Output the [X, Y] coordinate of the center of the cell containing the given text.  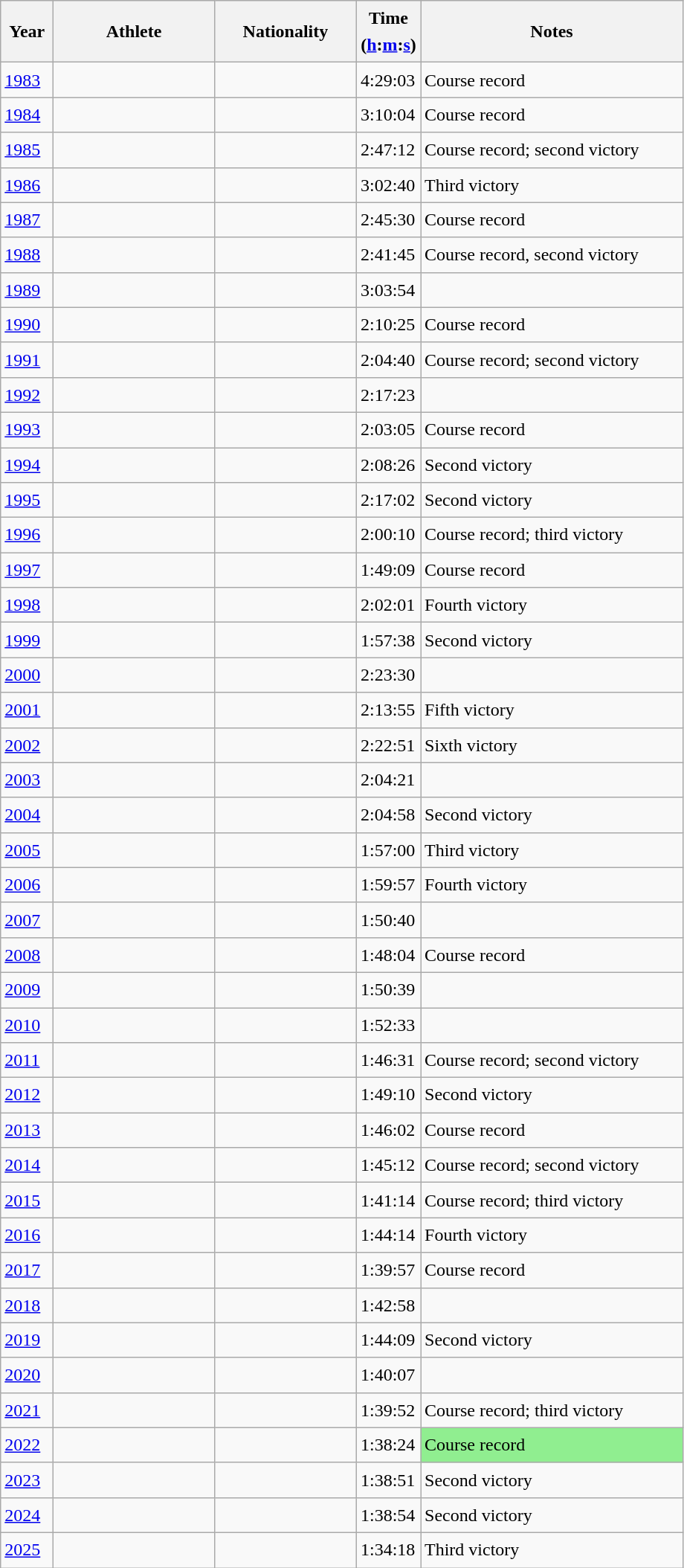
1995 [27, 500]
2015 [27, 1201]
2:13:55 [388, 710]
2021 [27, 1410]
1:57:38 [388, 640]
2023 [27, 1480]
2025 [27, 1550]
1:49:10 [388, 1095]
2:04:21 [388, 780]
1:48:04 [388, 955]
Year [27, 31]
Time(h:m:s) [388, 31]
2001 [27, 710]
2004 [27, 815]
2013 [27, 1131]
1:42:58 [388, 1305]
2002 [27, 745]
2:10:25 [388, 324]
2018 [27, 1305]
2020 [27, 1375]
1999 [27, 640]
1:59:57 [388, 885]
2016 [27, 1235]
Notes [552, 31]
2:04:58 [388, 815]
2:00:10 [388, 536]
1:50:39 [388, 989]
2:17:02 [388, 500]
1996 [27, 536]
2003 [27, 780]
Athlete [134, 31]
2:17:23 [388, 394]
3:03:54 [388, 290]
1:44:09 [388, 1340]
1:46:02 [388, 1131]
1:38:54 [388, 1514]
2010 [27, 1025]
Course record, second victory [552, 254]
1985 [27, 150]
Sixth victory [552, 745]
1:41:14 [388, 1201]
2:41:45 [388, 254]
1984 [27, 115]
1:38:24 [388, 1445]
3:10:04 [388, 115]
1:57:00 [388, 849]
2:47:12 [388, 150]
1:46:31 [388, 1061]
1:34:18 [388, 1550]
1993 [27, 430]
2022 [27, 1445]
1992 [27, 394]
2:08:26 [388, 466]
1998 [27, 605]
1:40:07 [388, 1375]
1:39:52 [388, 1410]
1:49:09 [388, 570]
1987 [27, 220]
1:39:57 [388, 1270]
2:03:05 [388, 430]
2:02:01 [388, 605]
1991 [27, 360]
2019 [27, 1340]
3:02:40 [388, 184]
Fifth victory [552, 710]
1986 [27, 184]
2:23:30 [388, 675]
2007 [27, 919]
2024 [27, 1514]
1997 [27, 570]
2009 [27, 989]
2006 [27, 885]
2000 [27, 675]
2:22:51 [388, 745]
1:50:40 [388, 919]
1988 [27, 254]
1:52:33 [388, 1025]
2:04:40 [388, 360]
2:45:30 [388, 220]
2017 [27, 1270]
2014 [27, 1165]
1989 [27, 290]
1:45:12 [388, 1165]
1994 [27, 466]
2011 [27, 1061]
1:38:51 [388, 1480]
2008 [27, 955]
4:29:03 [388, 80]
Nationality [285, 31]
2012 [27, 1095]
2005 [27, 849]
1990 [27, 324]
1983 [27, 80]
1:44:14 [388, 1235]
